For the text-containing cell, return its midpoint in [X, Y] coordinate format. 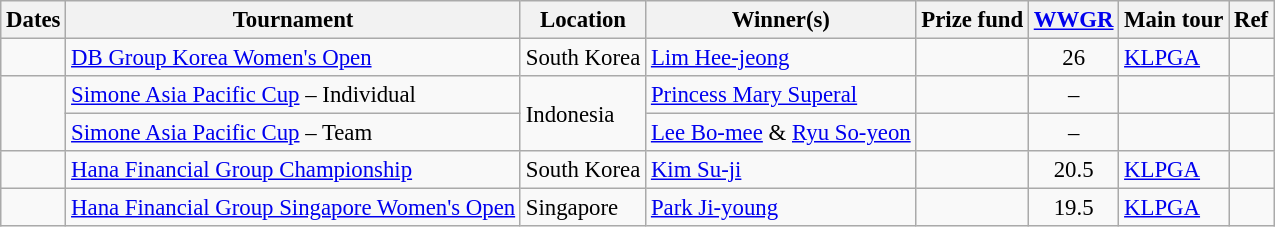
26 [1073, 58]
19.5 [1073, 208]
Main tour [1174, 20]
DB Group Korea Women's Open [294, 58]
Hana Financial Group Championship [294, 170]
Kim Su-ji [781, 170]
Location [582, 20]
Simone Asia Pacific Cup – Team [294, 133]
Lim Hee-jeong [781, 58]
Princess Mary Superal [781, 95]
Park Ji-young [781, 208]
Simone Asia Pacific Cup – Individual [294, 95]
Dates [34, 20]
20.5 [1073, 170]
Ref [1252, 20]
Winner(s) [781, 20]
Hana Financial Group Singapore Women's Open [294, 208]
Lee Bo-mee & Ryu So-yeon [781, 133]
Tournament [294, 20]
Indonesia [582, 114]
Prize fund [972, 20]
Singapore [582, 208]
WWGR [1073, 20]
